Locate the cell with the specified text and output its (x, y) center coordinate. 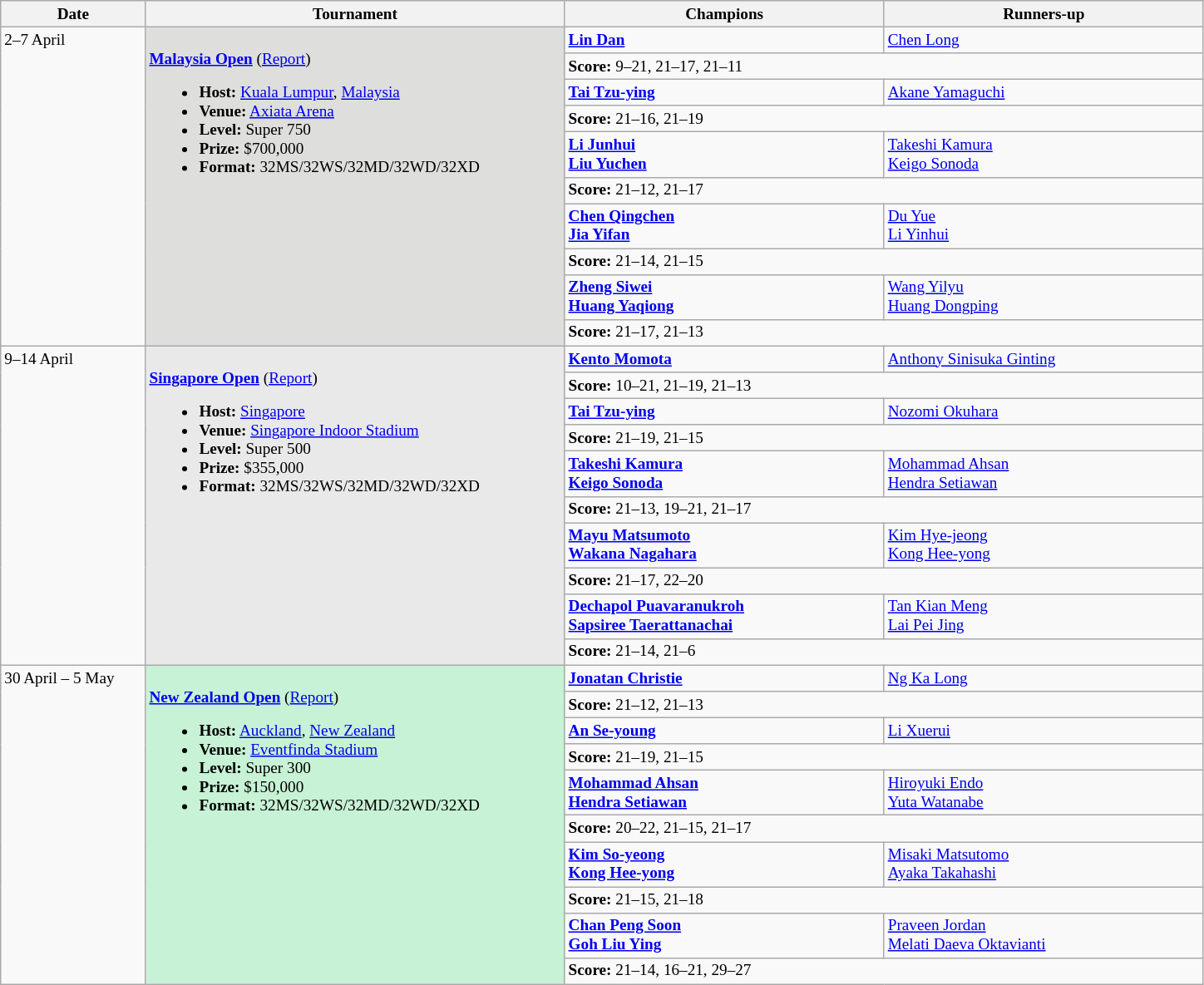
Mayu Matsumoto Wakana Nagahara (724, 544)
Tournament (355, 14)
Score: 21–17, 21–13 (884, 332)
Date (73, 14)
Kento Momota (724, 359)
Nozomi Okuhara (1044, 411)
Kim So-yeong Kong Hee-yong (724, 864)
Singapore Open (Report)Host: SingaporeVenue: Singapore Indoor StadiumLevel: Super 500Prize: $355,000Format: 32MS/32WS/32MD/32WD/32XD (355, 505)
Praveen Jordan Melati Daeva Oktavianti (1044, 935)
Jonatan Christie (724, 678)
Chen Long (1044, 40)
Score: 21–14, 21–6 (884, 652)
Chen Qingchen Jia Yifan (724, 226)
2–7 April (73, 186)
9–14 April (73, 505)
Du Yue Li Yinhui (1044, 226)
Ng Ka Long (1044, 678)
Score: 21–14, 21–15 (884, 262)
Malaysia Open (Report)Host: Kuala Lumpur, MalaysiaVenue: Axiata ArenaLevel: Super 750Prize: $700,000Format: 32MS/32WS/32MD/32WD/32XD (355, 186)
Champions (724, 14)
Li Junhui Liu Yuchen (724, 155)
Akane Yamaguchi (1044, 92)
Hiroyuki Endo Yuta Watanabe (1044, 793)
Score: 21–12, 21–13 (884, 705)
New Zealand Open (Report)Host: Auckland, New ZealandVenue: Eventfinda StadiumLevel: Super 300Prize: $150,000Format: 32MS/32WS/32MD/32WD/32XD (355, 825)
30 April – 5 May (73, 825)
Score: 21–14, 16–21, 29–27 (884, 971)
Score: 9–21, 21–17, 21–11 (884, 66)
An Se-young (724, 731)
Score: 21–17, 22–20 (884, 581)
Score: 21–13, 19–21, 21–17 (884, 510)
Wang Yilyu Huang Dongping (1044, 297)
Score: 20–22, 21–15, 21–17 (884, 829)
Score: 10–21, 21–19, 21–13 (884, 386)
Kim Hye-jeong Kong Hee-yong (1044, 544)
Zheng Siwei Huang Yaqiong (724, 297)
Runners-up (1044, 14)
Misaki Matsutomo Ayaka Takahashi (1044, 864)
Dechapol Puavaranukroh Sapsiree Taerattanachai (724, 616)
Anthony Sinisuka Ginting (1044, 359)
Score: 21–16, 21–19 (884, 119)
Score: 21–12, 21–17 (884, 190)
Score: 21–15, 21–18 (884, 899)
Tan Kian Meng Lai Pei Jing (1044, 616)
Li Xuerui (1044, 731)
Lin Dan (724, 40)
Chan Peng Soon Goh Liu Ying (724, 935)
